Identify which cell holds the provided text, then report its (X, Y) central coordinate. 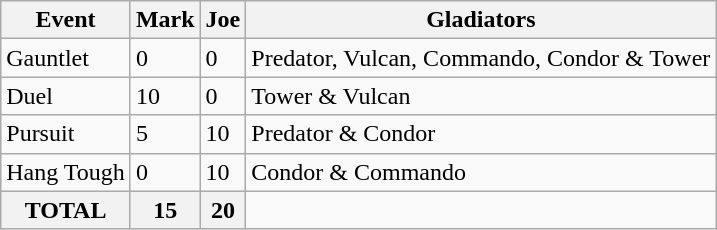
Pursuit (66, 134)
Gladiators (481, 20)
Condor & Commando (481, 172)
20 (223, 210)
Event (66, 20)
Joe (223, 20)
Gauntlet (66, 58)
Duel (66, 96)
Predator, Vulcan, Commando, Condor & Tower (481, 58)
Predator & Condor (481, 134)
Hang Tough (66, 172)
Tower & Vulcan (481, 96)
5 (165, 134)
15 (165, 210)
Mark (165, 20)
TOTAL (66, 210)
